Capture the cell that displays the provided text and extract its (X, Y) central coordinate. 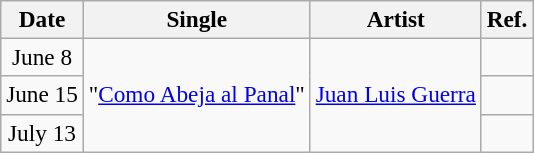
Single (196, 19)
Ref. (506, 19)
June 15 (42, 95)
Juan Luis Guerra (396, 94)
June 8 (42, 57)
Artist (396, 19)
Date (42, 19)
July 13 (42, 133)
"Como Abeja al Panal" (196, 94)
